Return [X, Y] of the center of cell containing provided text 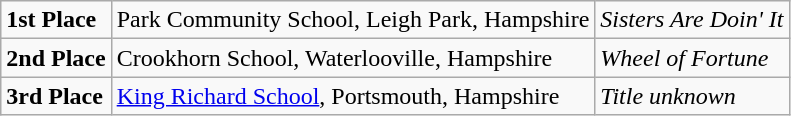
Park Community School, Leigh Park, Hampshire [353, 20]
1st Place [56, 20]
3rd Place [56, 96]
King Richard School, Portsmouth, Hampshire [353, 96]
Title unknown [692, 96]
Sisters Are Doin' It [692, 20]
Crookhorn School, Waterlooville, Hampshire [353, 58]
2nd Place [56, 58]
Wheel of Fortune [692, 58]
